Determine the (X, Y) coordinate at the center of the cell enclosing the given text.  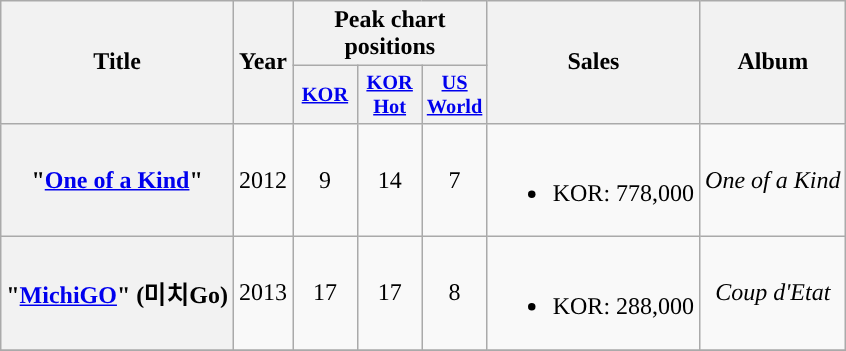
Peak chart positions (390, 34)
Year (262, 62)
KOR: 288,000 (593, 294)
2012 (262, 180)
Title (118, 62)
8 (454, 294)
7 (454, 180)
"One of a Kind" (118, 180)
2013 (262, 294)
14 (390, 180)
KORHot (390, 95)
KOR (326, 95)
Coup d'Etat (773, 294)
"MichiGO" (미치Go) (118, 294)
KOR: 778,000 (593, 180)
Sales (593, 62)
Album (773, 62)
One of a Kind (773, 180)
USWorld (454, 95)
9 (326, 180)
